Output the (x, y) coordinate of the center of the cell containing the given text.  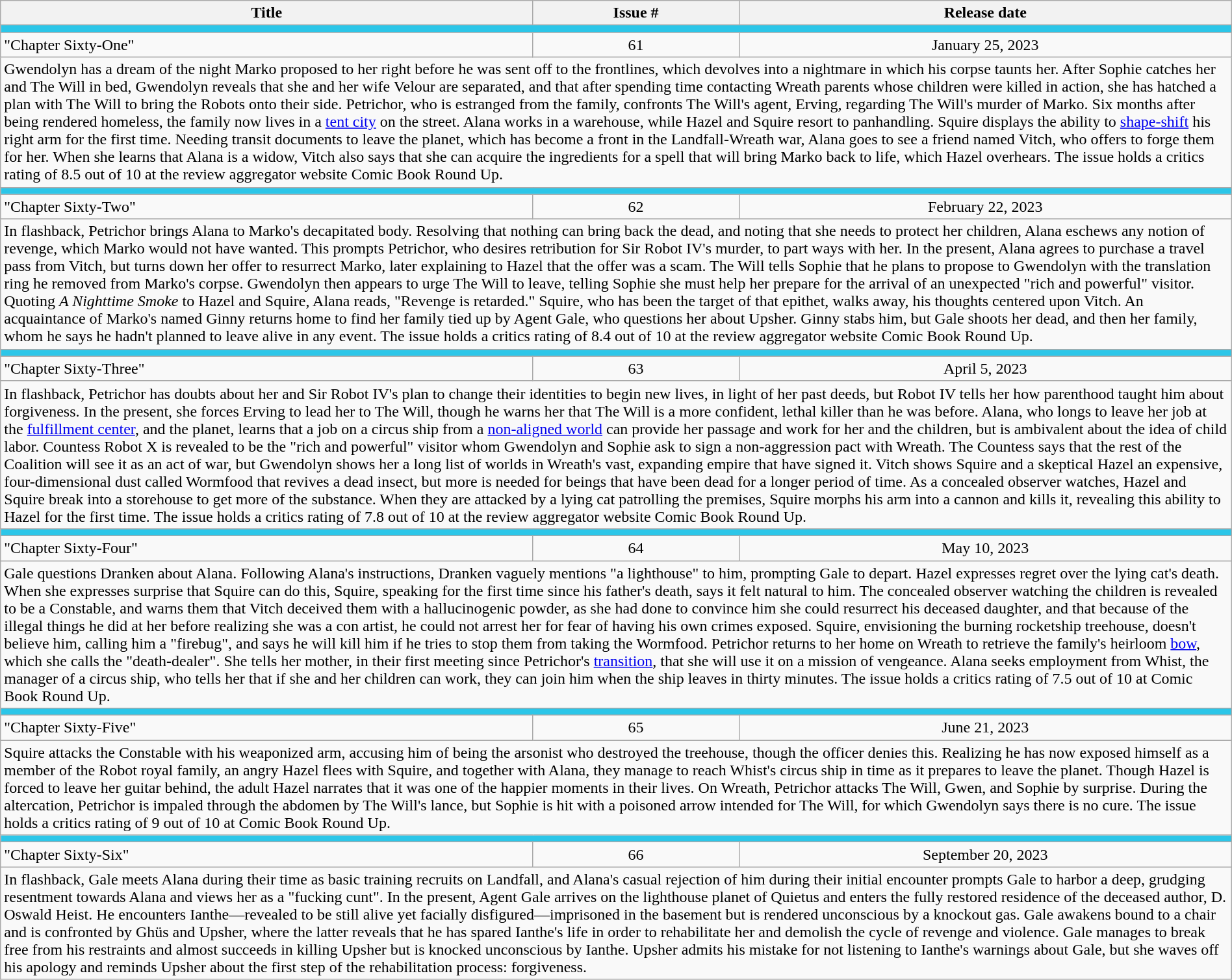
66 (635, 855)
"Chapter Sixty-One" (266, 45)
January 25, 2023 (985, 45)
June 21, 2023 (985, 728)
Release date (985, 13)
"Chapter Sixty-Two" (266, 207)
September 20, 2023 (985, 855)
"Chapter Sixty-Five" (266, 728)
64 (635, 548)
62 (635, 207)
May 10, 2023 (985, 548)
61 (635, 45)
April 5, 2023 (985, 368)
"Chapter Sixty-Four" (266, 548)
Title (266, 13)
"Chapter Sixty-Three" (266, 368)
"Chapter Sixty-Six" (266, 855)
65 (635, 728)
February 22, 2023 (985, 207)
Issue # (635, 13)
63 (635, 368)
